Capture the cell that displays the provided text and extract its [x, y] central coordinate. 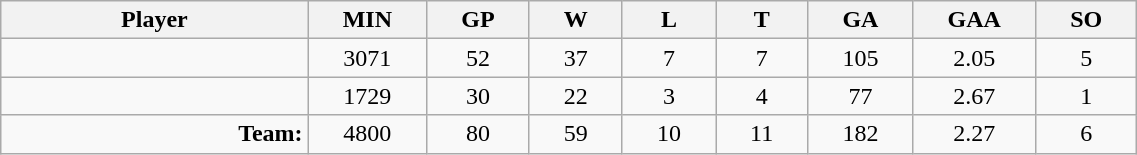
2.05 [974, 58]
5 [1086, 58]
Player [154, 20]
MIN [368, 20]
T [762, 20]
L [668, 20]
1729 [368, 96]
80 [478, 134]
10 [668, 134]
77 [860, 96]
37 [576, 58]
2.27 [974, 134]
1 [1086, 96]
22 [576, 96]
Team: [154, 134]
182 [860, 134]
4800 [368, 134]
3 [668, 96]
105 [860, 58]
52 [478, 58]
11 [762, 134]
6 [1086, 134]
4 [762, 96]
GAA [974, 20]
3071 [368, 58]
2.67 [974, 96]
GP [478, 20]
59 [576, 134]
SO [1086, 20]
W [576, 20]
GA [860, 20]
30 [478, 96]
